Search for the cell housing the specified text and yield its (x, y) center coordinate. 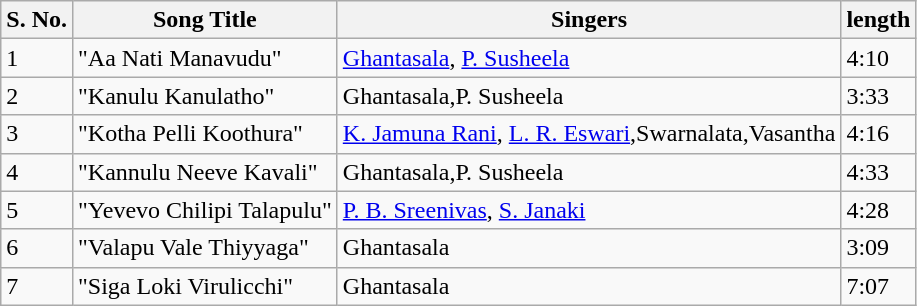
7 (37, 286)
"Yevevo Chilipi Talapulu" (204, 210)
4:33 (878, 172)
3:09 (878, 248)
Ghantasala, P. Susheela (589, 58)
"Kotha Pelli Koothura" (204, 134)
Singers (589, 20)
5 (37, 210)
Song Title (204, 20)
"Kannulu Neeve Kavali" (204, 172)
6 (37, 248)
S. No. (37, 20)
3:33 (878, 96)
7:07 (878, 286)
1 (37, 58)
"Kanulu Kanulatho" (204, 96)
P. B. Sreenivas, S. Janaki (589, 210)
"Siga Loki Virulicchi" (204, 286)
"Aa Nati Manavudu" (204, 58)
4:28 (878, 210)
4:16 (878, 134)
4 (37, 172)
"Valapu Vale Thiyyaga" (204, 248)
4:10 (878, 58)
2 (37, 96)
3 (37, 134)
K. Jamuna Rani, L. R. Eswari,Swarnalata,Vasantha (589, 134)
length (878, 20)
